Return [x, y] of the center of cell containing provided text 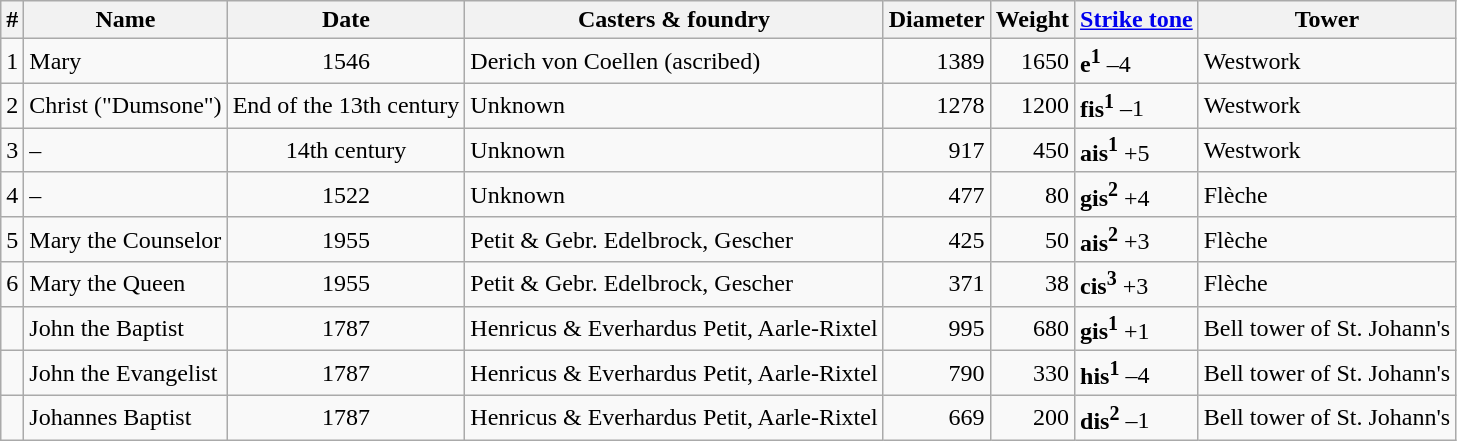
425 [936, 240]
John the Baptist [126, 328]
330 [1032, 374]
477 [936, 194]
680 [1032, 328]
gis2 +4 [1137, 194]
Mary the Counselor [126, 240]
669 [936, 418]
Name [126, 20]
1 [12, 62]
dis2 –1 [1137, 418]
ais1 +5 [1137, 150]
Weight [1032, 20]
Derich von Coellen (ascribed) [674, 62]
Mary the Queen [126, 284]
Christ ("Dumsone") [126, 106]
Mary [126, 62]
200 [1032, 418]
cis3 +3 [1137, 284]
80 [1032, 194]
790 [936, 374]
Diameter [936, 20]
2 [12, 106]
Tower [1326, 20]
50 [1032, 240]
917 [936, 150]
End of the 13th century [346, 106]
1389 [936, 62]
Date [346, 20]
1200 [1032, 106]
450 [1032, 150]
# [12, 20]
4 [12, 194]
gis1 +1 [1137, 328]
6 [12, 284]
995 [936, 328]
Johannes Baptist [126, 418]
his1 –4 [1137, 374]
Strike tone [1137, 20]
3 [12, 150]
14th century [346, 150]
371 [936, 284]
fis1 –1 [1137, 106]
John the Evangelist [126, 374]
5 [12, 240]
1650 [1032, 62]
ais2 +3 [1137, 240]
1278 [936, 106]
38 [1032, 284]
1522 [346, 194]
e1 –4 [1137, 62]
Casters & foundry [674, 20]
1546 [346, 62]
